Return the [X, Y] coordinate for the center point of the cell that contains the specified text.  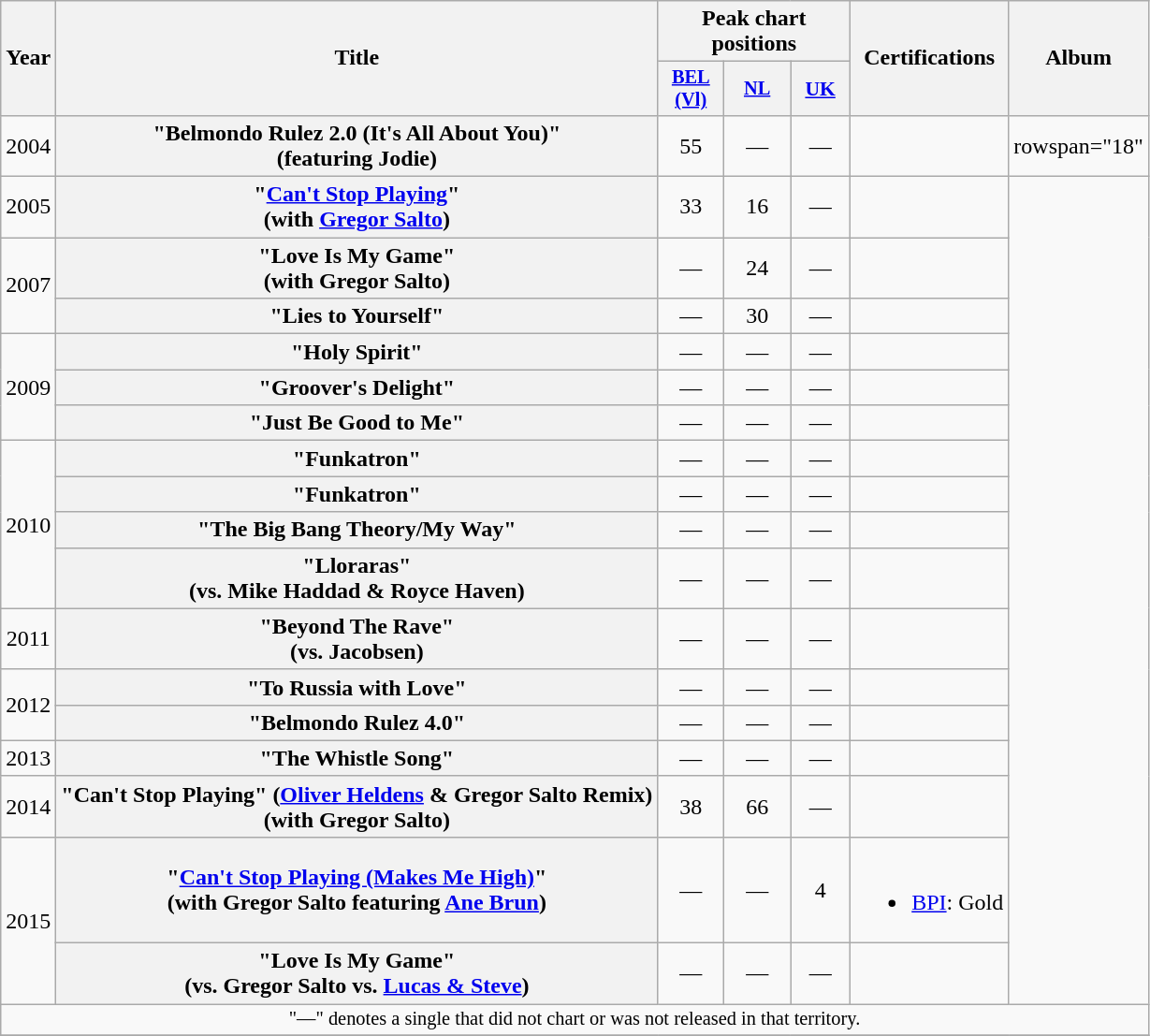
"Can't Stop Playing"(with Gregor Salto) [357, 208]
"Holy Spirit" [357, 352]
BEL (Vl) [691, 89]
55 [691, 146]
2014 [28, 807]
"Belmondo Rulez 2.0 (It's All About You)"(featuring Jodie) [357, 146]
"Lloraras"(vs. Mike Haddad & Royce Haven) [357, 578]
Peak chart positions [754, 32]
2007 [28, 286]
NL [758, 89]
Certifications [930, 58]
2010 [28, 524]
2005 [28, 208]
33 [691, 208]
"The Whistle Song" [357, 758]
"The Big Bang Theory/My Way" [357, 530]
"Belmondo Rulez 4.0" [357, 722]
"Just Be Good to Me" [357, 423]
16 [758, 208]
2004 [28, 146]
2011 [28, 638]
"Beyond The Rave"(vs. Jacobsen) [357, 638]
"Groover's Delight" [357, 387]
2013 [28, 758]
"Love Is My Game"(with Gregor Salto) [357, 268]
UK [821, 89]
Year [28, 58]
2015 [28, 920]
4 [821, 889]
BPI: Gold [930, 889]
rowspan="18" [1079, 146]
66 [758, 807]
"Can't Stop Playing (Makes Me High)"(with Gregor Salto featuring Ane Brun) [357, 889]
"Can't Stop Playing" (Oliver Heldens & Gregor Salto Remix)(with Gregor Salto) [357, 807]
2012 [28, 705]
2009 [28, 387]
"Lies to Yourself" [357, 316]
"Love Is My Game"(vs. Gregor Salto vs. Lucas & Steve) [357, 973]
24 [758, 268]
Title [357, 58]
38 [691, 807]
"To Russia with Love" [357, 687]
"—" denotes a single that did not chart or was not released in that territory. [575, 1020]
30 [758, 316]
Album [1079, 58]
